Output the (x, y) coordinate of the center of the cell containing the given text.  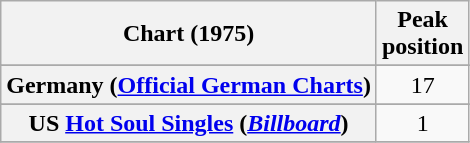
Chart (1975) (189, 34)
Peakposition (422, 34)
17 (422, 85)
1 (422, 123)
Germany (Official German Charts) (189, 85)
US Hot Soul Singles (Billboard) (189, 123)
